Identify which cell holds the provided text, then report its (x, y) central coordinate. 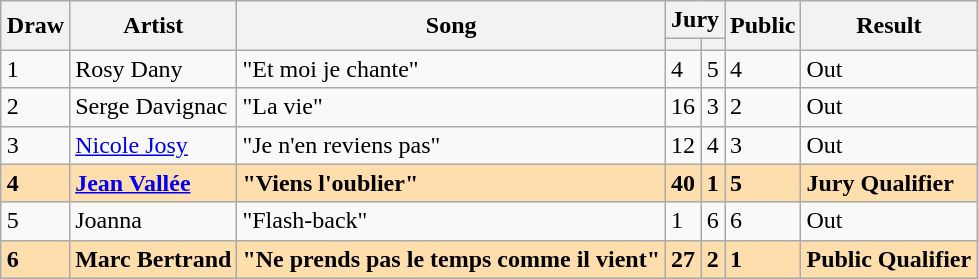
Marc Bertrand (154, 259)
Jury (696, 20)
"Flash-back" (452, 221)
12 (684, 145)
Jean Vallée (154, 183)
"Et moi je chante" (452, 69)
Rosy Dany (154, 69)
"Ne prends pas le temps comme il vient" (452, 259)
Artist (154, 26)
Public Qualifier (889, 259)
Song (452, 26)
40 (684, 183)
Jury Qualifier (889, 183)
Nicole Josy (154, 145)
Serge Davignac (154, 107)
"La vie" (452, 107)
Draw (35, 26)
16 (684, 107)
"Viens l'oublier" (452, 183)
Result (889, 26)
Joanna (154, 221)
27 (684, 259)
"Je n'en reviens pas" (452, 145)
Public (763, 26)
